Return (x, y) of the center of cell containing provided text 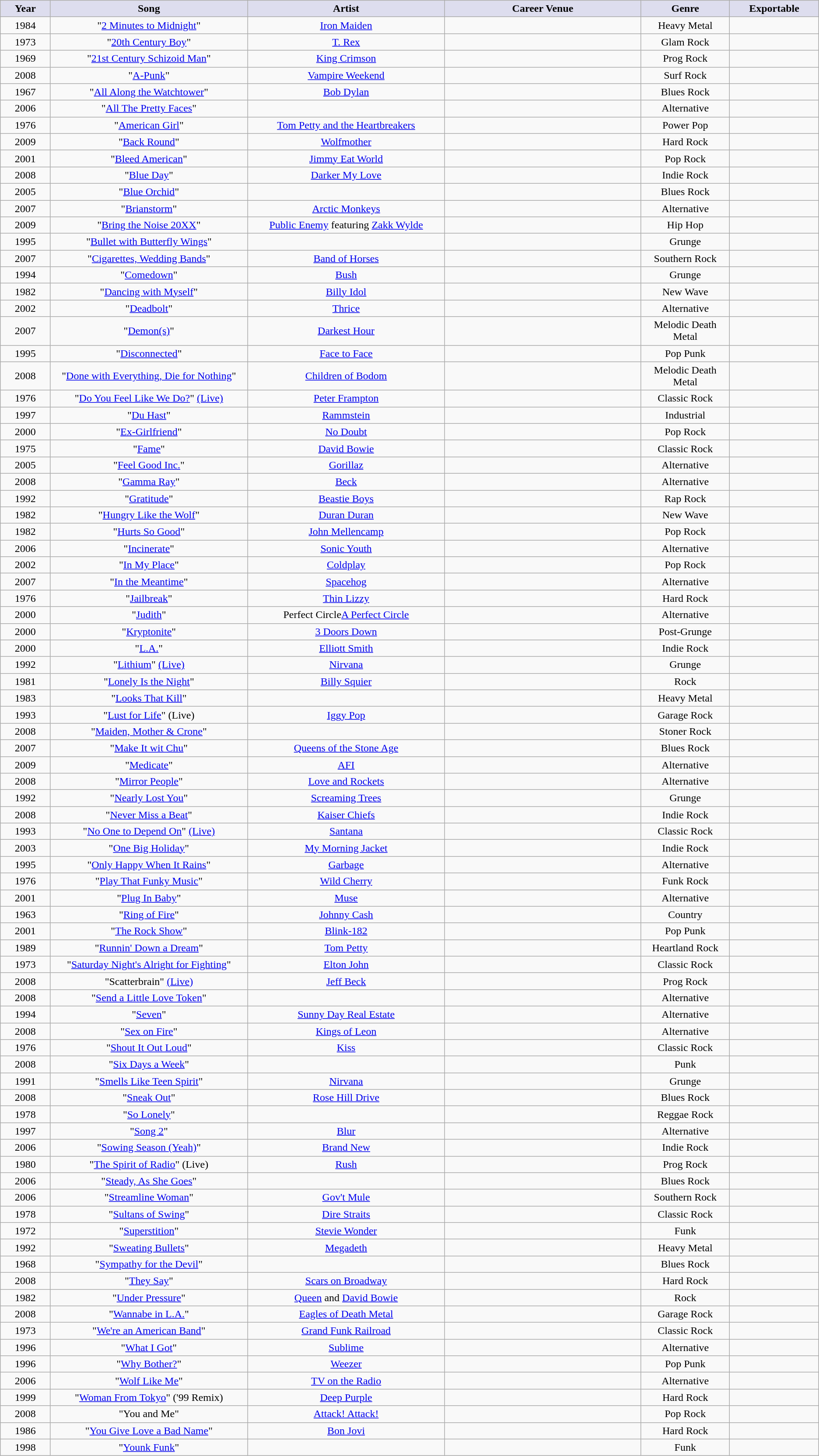
"What I Got" (149, 1348)
1967 (25, 92)
"Blue Day" (149, 175)
"Looks That Kill" (149, 698)
"Gratitude" (149, 498)
1968 (25, 1264)
"Ex-Girlfriend" (149, 432)
Country (685, 915)
Wild Cherry (346, 881)
"Du Hast" (149, 415)
AFI (346, 765)
Gorillaz (346, 465)
"In My Place" (149, 565)
Attack! Attack! (346, 1414)
Rap Rock (685, 498)
"Lithium" (Live) (149, 665)
My Morning Jacket (346, 848)
"Wannabe in L.A." (149, 1314)
Grand Funk Railroad (346, 1331)
Band of Horses (346, 258)
Exportable (774, 9)
Darkest Hour (346, 331)
"Sweating Bullets" (149, 1247)
Sonic Youth (346, 548)
"A-Punk" (149, 75)
Thrice (346, 308)
"Jailbreak" (149, 598)
"Plug In Baby" (149, 898)
"Comedown" (149, 275)
"Brianstorm" (149, 209)
No Doubt (346, 432)
1998 (25, 1447)
Iron Maiden (346, 25)
"Feel Good Inc." (149, 465)
Jimmy Eat World (346, 158)
Megadeth (346, 1247)
Artist (346, 9)
Gov't Mule (346, 1198)
1989 (25, 948)
Thin Lizzy (346, 598)
"Done with Everything, Die for Nothing" (149, 376)
"Incinerate" (149, 548)
1999 (25, 1397)
"One Big Holiday" (149, 848)
Scars on Broadway (346, 1281)
Rose Hill Drive (346, 1098)
"American Girl" (149, 125)
John Mellencamp (346, 532)
Career Venue (542, 9)
"Gamma Ray" (149, 482)
"Woman From Tokyo" ('99 Remix) (149, 1397)
"Bullet with Butterfly Wings" (149, 242)
"Hungry Like the Wolf" (149, 515)
"Blue Orchid" (149, 192)
"Nearly Lost You" (149, 798)
Screaming Trees (346, 798)
Duran Duran (346, 515)
Elliott Smith (346, 648)
"Seven" (149, 1014)
Elton John (346, 964)
Billy Squier (346, 681)
Sublime (346, 1348)
"Bring the Noise 20XX" (149, 225)
"Mirror People" (149, 782)
"The Spirit of Radio" (Live) (149, 1164)
Queen and David Bowie (346, 1298)
"Superstition" (149, 1231)
Tom Petty and the Heartbreakers (346, 125)
Perfect CircleA Perfect Circle (346, 615)
"2 Minutes to Midnight" (149, 25)
Johnny Cash (346, 915)
Blink-182 (346, 931)
Darker My Love (346, 175)
2003 (25, 848)
"Deadbolt" (149, 308)
Punk (685, 1065)
Public Enemy featuring Zakk Wylde (346, 225)
"Shout It Out Loud" (149, 1048)
"Demon(s)" (149, 331)
"No One to Depend On" (Live) (149, 831)
Spacehog (346, 582)
Muse (346, 898)
"You Give Love a Bad Name" (149, 1431)
1984 (25, 25)
Jeff Beck (346, 981)
"Medicate" (149, 765)
1963 (25, 915)
"Sowing Season (Yeah)" (149, 1148)
"Bleed American" (149, 158)
"Maiden, Mother & Crone" (149, 731)
Heartland Rock (685, 948)
"Never Miss a Beat" (149, 815)
"In the Meantime" (149, 582)
1975 (25, 448)
Funk Rock (685, 881)
Deep Purple (346, 1397)
1969 (25, 59)
"Play That Funky Music" (149, 881)
T. Rex (346, 42)
Rush (346, 1164)
Wolfmother (346, 142)
"Song 2" (149, 1131)
Hip Hop (685, 225)
"Fame" (149, 448)
"All Along the Watchtower" (149, 92)
Arctic Monkeys (346, 209)
Children of Bodom (346, 376)
1972 (25, 1231)
"Lonely Is the Night" (149, 681)
Glam Rock (685, 42)
"Hurts So Good" (149, 532)
Santana (346, 831)
"The Rock Show" (149, 931)
Stevie Wonder (346, 1231)
Face to Face (346, 353)
"Dancing with Myself" (149, 292)
"Six Days a Week" (149, 1065)
Kings of Leon (346, 1031)
Rammstein (346, 415)
"Wolf Like Me" (149, 1381)
"Younk Funk" (149, 1447)
"Under Pressure" (149, 1298)
"Only Happy When It Rains" (149, 865)
Brand New (346, 1148)
Bush (346, 275)
"They Say" (149, 1281)
"20th Century Boy" (149, 42)
Power Pop (685, 125)
Genre (685, 9)
"Sympathy for the Devil" (149, 1264)
"Sneak Out" (149, 1098)
1981 (25, 681)
TV on the Radio (346, 1381)
"Cigarettes, Wedding Bands" (149, 258)
David Bowie (346, 448)
"Do You Feel Like We Do?" (Live) (149, 398)
Sunny Day Real Estate (346, 1014)
Stoner Rock (685, 731)
"Streamline Woman" (149, 1198)
"Ring of Fire" (149, 915)
"So Lonely" (149, 1114)
Kiss (346, 1048)
"Judith" (149, 615)
"You and Me" (149, 1414)
"Saturday Night's Alright for Fighting" (149, 964)
3 Doors Down (346, 632)
Beck (346, 482)
Garbage (346, 865)
"Scatterbrain" (Live) (149, 981)
Dire Straits (346, 1214)
Iggy Pop (346, 715)
"Lust for Life" (Live) (149, 715)
Bob Dylan (346, 92)
Eagles of Death Metal (346, 1314)
"Back Round" (149, 142)
"Sex on Fire" (149, 1031)
Surf Rock (685, 75)
"We're an American Band" (149, 1331)
"Why Bother?" (149, 1364)
"Make It wit Chu" (149, 748)
"L.A." (149, 648)
"Runnin' Down a Dream" (149, 948)
Blur (346, 1131)
Billy Idol (346, 292)
Coldplay (346, 565)
Vampire Weekend (346, 75)
"Disconnected" (149, 353)
Post-Grunge (685, 632)
"Smells Like Teen Spirit" (149, 1081)
"Steady, As She Goes" (149, 1181)
Beastie Boys (346, 498)
"Sultans of Swing" (149, 1214)
Love and Rockets (346, 782)
Weezer (346, 1364)
Kaiser Chiefs (346, 815)
1986 (25, 1431)
Industrial (685, 415)
Year (25, 9)
Song (149, 9)
Peter Frampton (346, 398)
Queens of the Stone Age (346, 748)
1991 (25, 1081)
1980 (25, 1164)
Reggae Rock (685, 1114)
Tom Petty (346, 948)
Bon Jovi (346, 1431)
1983 (25, 698)
"Kryptonite" (149, 632)
"21st Century Schizoid Man" (149, 59)
"Send a Little Love Token" (149, 998)
"All The Pretty Faces" (149, 108)
King Crimson (346, 59)
